Detect which cell encompasses the target text, then output its (X, Y) center coordinate. 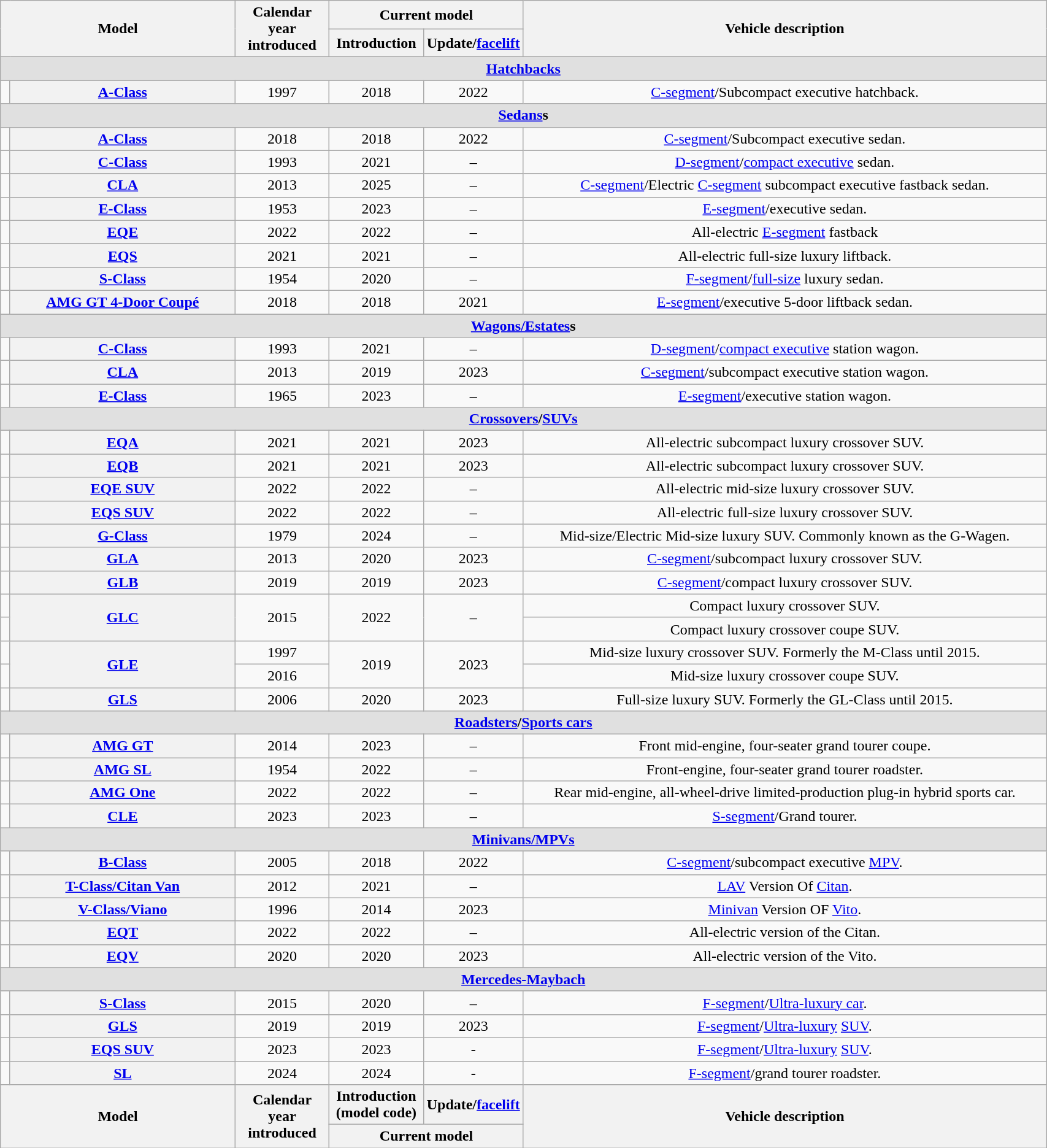
All-electric version of the Vito. (784, 956)
EQV (123, 956)
C-segment/subcompact executive MPV. (784, 863)
Rear mid-engine, all-wheel-drive limited-production plug-in hybrid sports car. (784, 793)
C-segment/Subcompact executive hatchback. (784, 92)
Crossovers/SUVs (524, 419)
SL (123, 1073)
GLA (123, 559)
Mid-size luxury crossover SUV. Formerly the M-Class until 2015. (784, 652)
EQB (123, 466)
All-electric version of the Citan. (784, 933)
E-segment/executive station wagon. (784, 396)
Introduction (377, 43)
Hatchbacks (524, 69)
Front-engine, four-seater grand tourer roadster. (784, 769)
C-segment/Electric C-segment subcompact executive fastback sedan. (784, 185)
AMG One (123, 793)
EQE (123, 232)
2005 (282, 863)
C-segment/subcompact luxury crossover SUV. (784, 559)
2025 (377, 185)
All-electric mid-size luxury crossover SUV. (784, 489)
Wagons/Estatess (524, 326)
1996 (282, 909)
1979 (282, 536)
E-segment/executive sedan. (784, 209)
GLE (123, 664)
Mid-size/Electric Mid-size luxury SUV. Commonly known as the G-Wagen. (784, 536)
T-Class/Citan Van (123, 886)
2016 (282, 676)
2012 (282, 886)
D-segment/compact executive station wagon. (784, 349)
1965 (282, 396)
EQT (123, 933)
E-segment/executive 5-door liftback sedan. (784, 302)
GLC (123, 617)
All-electric full-size luxury crossover SUV. (784, 512)
F-segment/full-size luxury sedan. (784, 279)
GLB (123, 582)
Minivans/MPVs (524, 839)
Compact luxury crossover coupe SUV. (784, 629)
Front mid-engine, four-seater grand tourer coupe. (784, 746)
AMG GT (123, 746)
1953 (282, 209)
2006 (282, 699)
EQA (123, 442)
Full-size luxury SUV. Formerly the GL-Class until 2015. (784, 699)
C-segment/compact luxury crossover SUV. (784, 582)
F-segment/grand tourer roadster. (784, 1073)
Introduction (model code) (377, 1104)
EQS (123, 255)
F-segment/Ultra-luxury car. (784, 1003)
All-electric full-size luxury liftback. (784, 255)
Mercedes-Maybach (524, 979)
Roadsters/Sports cars (524, 723)
AMG SL (123, 769)
D-segment/compact executive sedan. (784, 162)
Mid-size luxury crossover coupe SUV. (784, 676)
G-Class (123, 536)
B-Class (123, 863)
Minivan Version OF Vito. (784, 909)
Sedanss (524, 115)
LAV Version Of Citan. (784, 886)
CLE (123, 816)
C-segment/Subcompact executive sedan. (784, 139)
EQE SUV (123, 489)
V-Class/Viano (123, 909)
Compact luxury crossover SUV. (784, 606)
C-segment/subcompact executive station wagon. (784, 372)
AMG GT 4-Door Coupé (123, 302)
S-segment/Grand tourer. (784, 816)
All-electric E-segment fastback (784, 232)
